Return the (x, y) coordinate for the center point of the cell that contains the specified text.  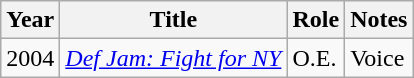
Voice (379, 58)
O.E. (316, 58)
2004 (30, 58)
Def Jam: Fight for NY (174, 58)
Title (174, 20)
Role (316, 20)
Notes (379, 20)
Year (30, 20)
